Search for the cell housing the specified text and yield its (X, Y) center coordinate. 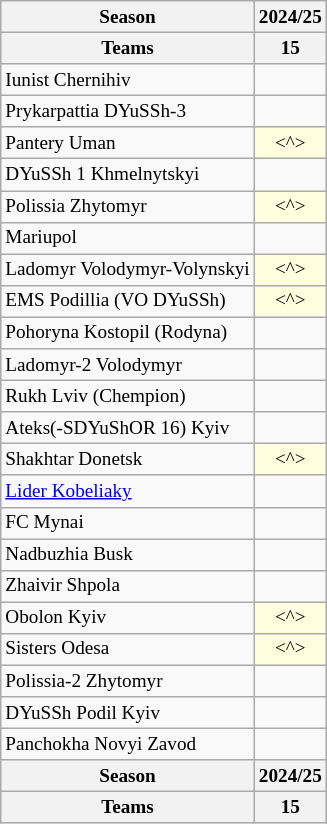
Pohoryna Kostopil (Rodyna) (128, 333)
Obolon Kyiv (128, 618)
Rukh Lviv (Chempion) (128, 396)
Polissia-2 Zhytomyr (128, 681)
DYuSSh Podil Kyiv (128, 713)
Ateks(-SDYuShOR 16) Kyiv (128, 428)
EMS Podillia (VO DYuSSh) (128, 301)
Zhaivir Shpola (128, 586)
Mariupol (128, 238)
Iunist Chernihiv (128, 80)
Ladomyr-2 Volodymyr (128, 365)
Prykarpattia DYuSSh-3 (128, 111)
Polissia Zhytomyr (128, 206)
Panchokha Novyi Zavod (128, 744)
Nadbuzhia Busk (128, 554)
Pantery Uman (128, 143)
Lider Kobeliaky (128, 491)
Shakhtar Donetsk (128, 460)
DYuSSh 1 Khmelnytskyi (128, 175)
Sisters Odesa (128, 649)
FC Mynai (128, 523)
Ladomyr Volodymyr-Volynskyi (128, 270)
